For the text-containing cell, return its midpoint in [x, y] coordinate format. 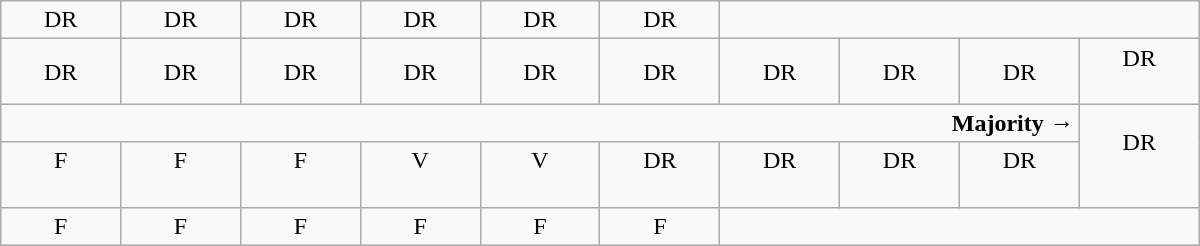
Majority → [540, 123]
